Return (X, Y) of the center of cell containing provided text 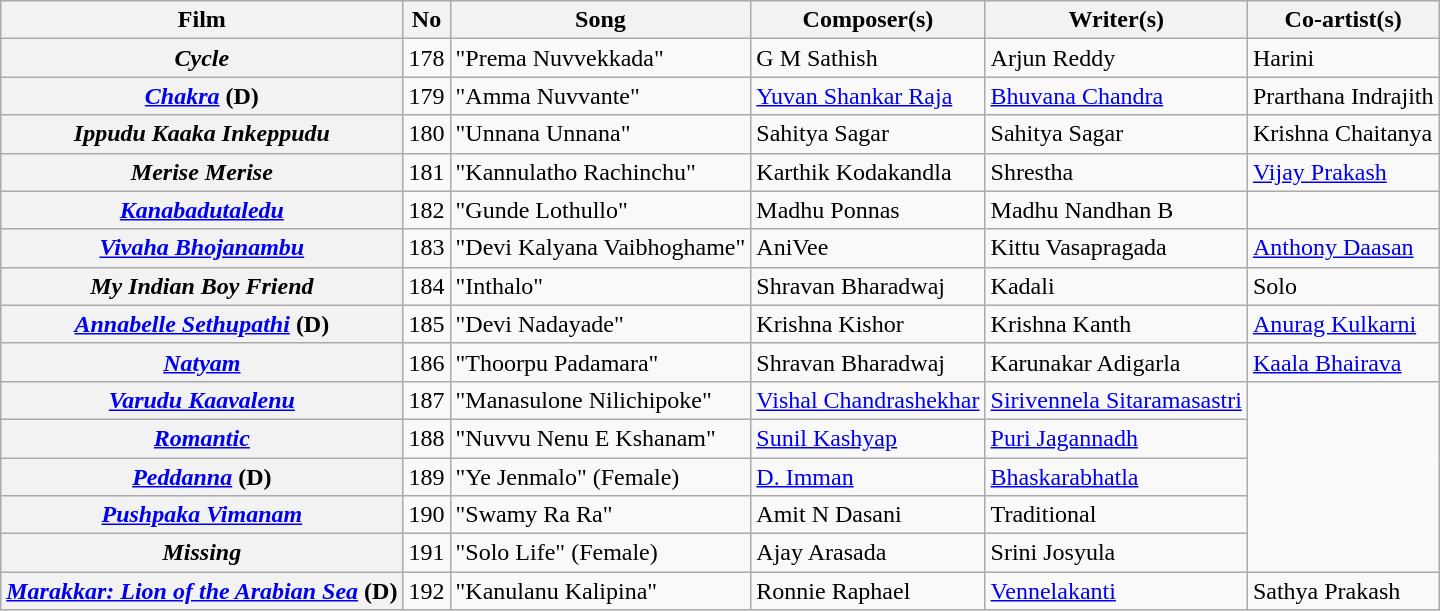
"Nuvvu Nenu E Kshanam" (600, 438)
D. Imman (868, 477)
Vivaha Bhojanambu (202, 248)
Annabelle Sethupathi (D) (202, 324)
"Prema Nuvvekkada" (600, 58)
No (426, 20)
My Indian Boy Friend (202, 286)
189 (426, 477)
188 (426, 438)
Kanabadutaledu (202, 210)
Kaala Bhairava (1343, 362)
Arjun Reddy (1116, 58)
Bhaskarabhatla (1116, 477)
Anurag Kulkarni (1343, 324)
190 (426, 515)
185 (426, 324)
Puri Jagannadh (1116, 438)
186 (426, 362)
Krishna Kishor (868, 324)
Co-artist(s) (1343, 20)
Varudu Kaavalenu (202, 400)
Yuvan Shankar Raja (868, 96)
G M Sathish (868, 58)
Kadali (1116, 286)
Madhu Nandhan B (1116, 210)
Writer(s) (1116, 20)
Ajay Arasada (868, 553)
180 (426, 134)
Merise Merise (202, 172)
Vijay Prakash (1343, 172)
192 (426, 591)
Missing (202, 553)
Solo (1343, 286)
"Amma Nuvvante" (600, 96)
"Devi Kalyana Vaibhoghame" (600, 248)
"Kannulatho Rachinchu" (600, 172)
Amit N Dasani (868, 515)
179 (426, 96)
AniVee (868, 248)
"Thoorpu Padamara" (600, 362)
"Ye Jenmalo" (Female) (600, 477)
Ippudu Kaaka Inkeppudu (202, 134)
Vishal Chandrashekhar (868, 400)
Harini (1343, 58)
Krishna Kanth (1116, 324)
Anthony Daasan (1343, 248)
Krishna Chaitanya (1343, 134)
Prarthana Indrajith (1343, 96)
"Solo Life" (Female) (600, 553)
Bhuvana Chandra (1116, 96)
Peddanna (D) (202, 477)
187 (426, 400)
"Kanulanu Kalipina" (600, 591)
Song (600, 20)
Composer(s) (868, 20)
Marakkar: Lion of the Arabian Sea (D) (202, 591)
"Manasulone Nilichipoke" (600, 400)
Shrestha (1116, 172)
Sirivennela Sitaramasastri (1116, 400)
Ronnie Raphael (868, 591)
Kittu Vasapragada (1116, 248)
"Swamy Ra Ra" (600, 515)
Vennelakanti (1116, 591)
"Devi Nadayade" (600, 324)
Traditional (1116, 515)
Film (202, 20)
Pushpaka Vimanam (202, 515)
181 (426, 172)
"Unnana Unnana" (600, 134)
Srini Josyula (1116, 553)
Sunil Kashyap (868, 438)
Karthik Kodakandla (868, 172)
Sathya Prakash (1343, 591)
"Inthalo" (600, 286)
Romantic (202, 438)
Cycle (202, 58)
Karunakar Adigarla (1116, 362)
184 (426, 286)
"Gunde Lothullo" (600, 210)
191 (426, 553)
182 (426, 210)
183 (426, 248)
Madhu Ponnas (868, 210)
Chakra (D) (202, 96)
Natyam (202, 362)
178 (426, 58)
